From the cell containing the given text, extract its center point as (x, y) coordinate. 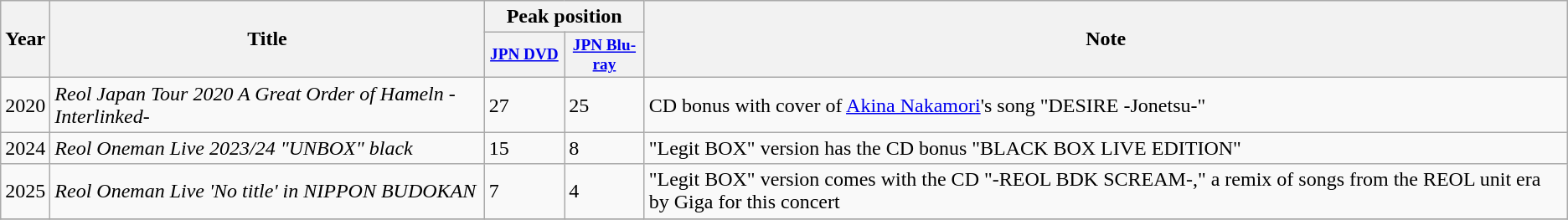
Reol Oneman Live 2023/24 "UNBOX" black (267, 148)
8 (605, 148)
JPN DVD (524, 55)
Reol Japan Tour 2020 A Great Order of Hameln -Interlinked- (267, 105)
Peak position (565, 17)
2020 (25, 105)
15 (524, 148)
Note (1106, 39)
"Legit BOX" version comes with the CD "-REOL BDK SCREAM-," a remix of songs from the REOL unit era by Giga for this concert (1106, 191)
27 (524, 105)
CD bonus with cover of Akina Nakamori's song "DESIRE -Jonetsu-" (1106, 105)
Reol Oneman Live 'No title' in NIPPON BUDOKAN (267, 191)
Title (267, 39)
"Legit BOX" version has the CD bonus "BLACK BOX LIVE EDITION" (1106, 148)
7 (524, 191)
4 (605, 191)
JPN Blu-ray (605, 55)
2025 (25, 191)
Year (25, 39)
2024 (25, 148)
25 (605, 105)
